From the cell containing the given text, extract its center point as (X, Y) coordinate. 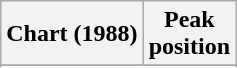
Peakposition (189, 34)
Chart (1988) (72, 34)
